Capture the cell that displays the provided text and extract its [X, Y] central coordinate. 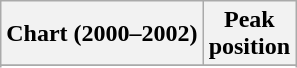
Peak position [249, 34]
Chart (2000–2002) [102, 34]
